Identify which cell holds the provided text, then report its (x, y) central coordinate. 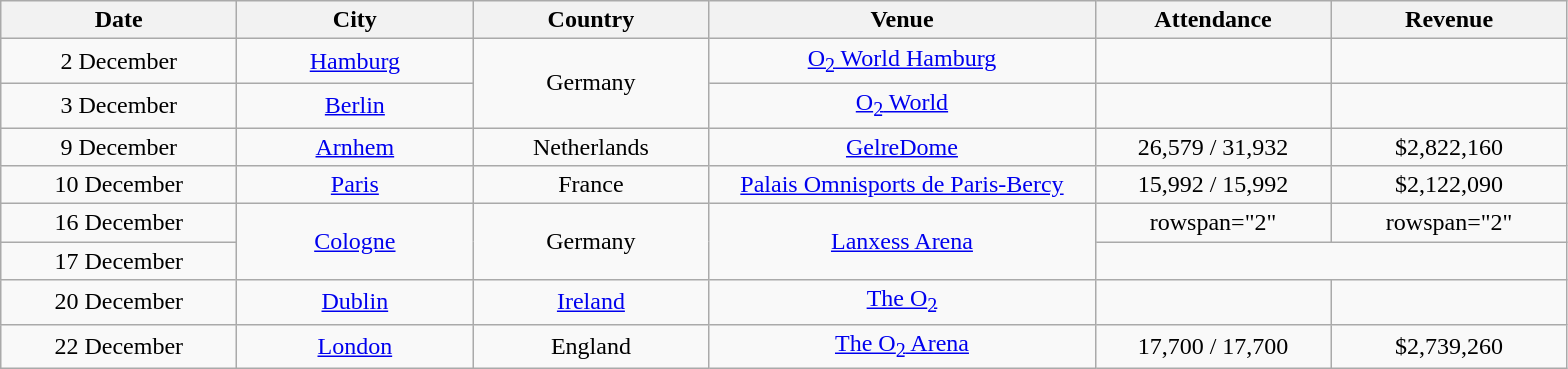
City (355, 20)
15,992 / 15,992 (1213, 185)
Country (591, 20)
Paris (355, 185)
Cologne (355, 242)
Dublin (355, 302)
London (355, 346)
Venue (902, 20)
Hamburg (355, 61)
Revenue (1449, 20)
Date (119, 20)
Ireland (591, 302)
Netherlands (591, 147)
GelreDome (902, 147)
Arnhem (355, 147)
$2,122,090 (1449, 185)
O2 World Hamburg (902, 61)
$2,739,260 (1449, 346)
3 December (119, 105)
The O2 Arena (902, 346)
Berlin (355, 105)
20 December (119, 302)
9 December (119, 147)
22 December (119, 346)
17 December (119, 261)
France (591, 185)
Attendance (1213, 20)
$2,822,160 (1449, 147)
O2 World (902, 105)
17,700 / 17,700 (1213, 346)
England (591, 346)
Palais Omnisports de Paris-Bercy (902, 185)
Lanxess Arena (902, 242)
2 December (119, 61)
The O2 (902, 302)
16 December (119, 223)
10 December (119, 185)
26,579 / 31,932 (1213, 147)
